Return [x, y] of the center of cell containing provided text 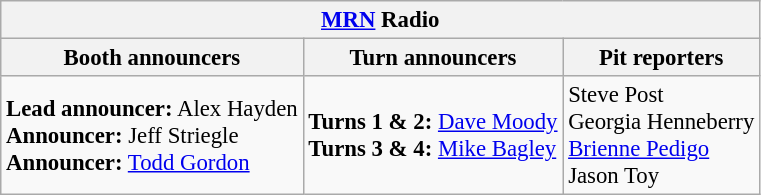
Steve PostGeorgia HenneberryBrienne PedigoJason Toy [662, 136]
Turn announcers [433, 58]
Pit reporters [662, 58]
Turns 1 & 2: Dave MoodyTurns 3 & 4: Mike Bagley [433, 136]
Lead announcer: Alex HaydenAnnouncer: Jeff StriegleAnnouncer: Todd Gordon [152, 136]
Booth announcers [152, 58]
MRN Radio [380, 20]
